Search for the cell housing the specified text and yield its [X, Y] center coordinate. 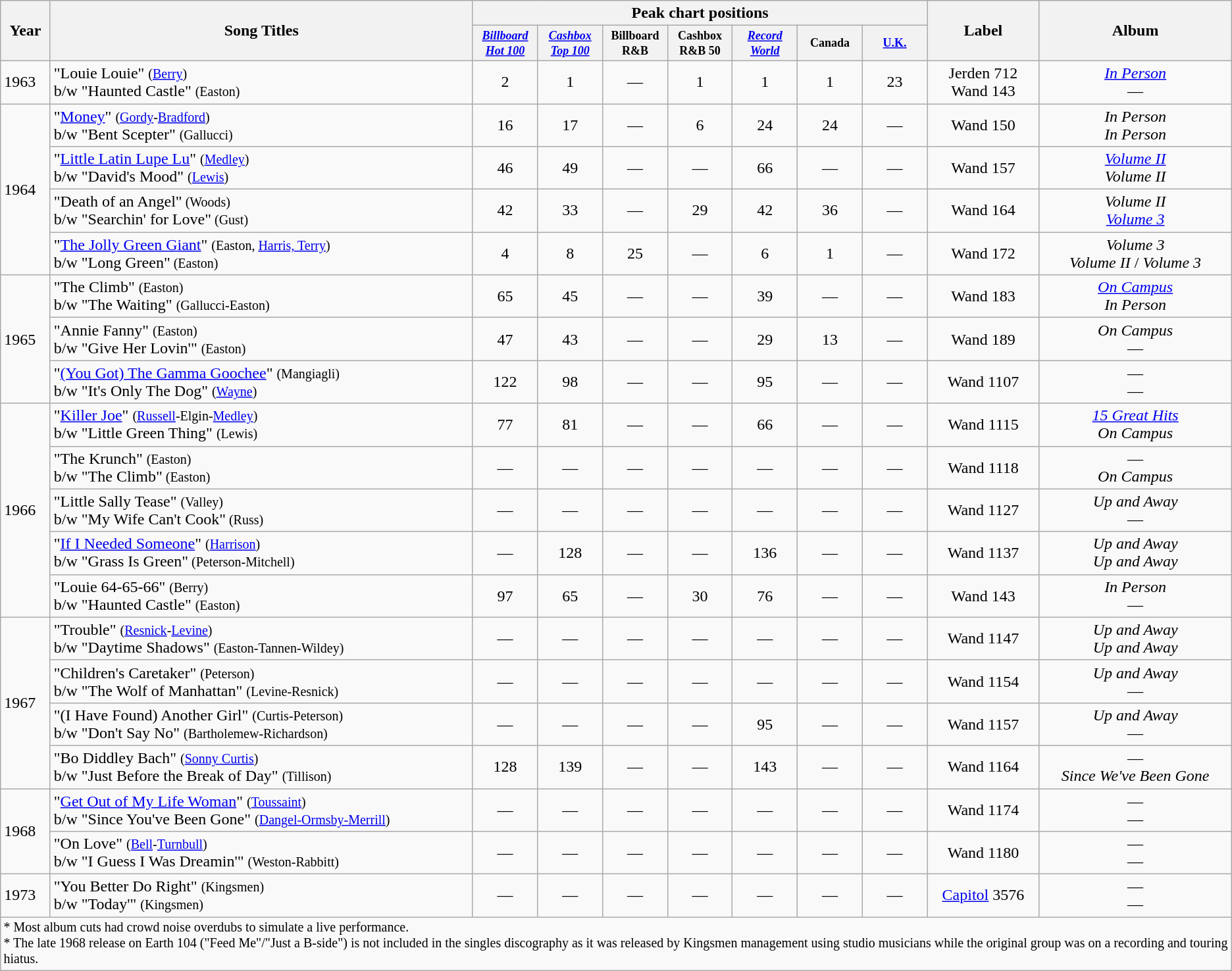
"The Krunch" (Easton)b/w "The Climb" (Easton) [261, 467]
Capitol 3576 [983, 896]
"Little Latin Lupe Lu" (Medley)b/w "David's Mood" (Lewis) [261, 168]
"On Love" (Bell-Turnbull)b/w "I Guess I Was Dreamin'" (Weston-Rabbitt) [261, 853]
1973 [26, 896]
98 [570, 382]
49 [570, 168]
39 [765, 296]
4 [505, 254]
1966 [26, 510]
Wand 1154 [983, 682]
81 [570, 425]
1965 [26, 339]
Wand 1180 [983, 853]
Wand 157 [983, 168]
Wand 164 [983, 211]
"Louie Louie" (Berry)b/w "Haunted Castle" (Easton) [261, 82]
15 Great Hits On Campus [1135, 425]
47 [505, 339]
Wand 183 [983, 296]
"(I Have Found) Another Girl" (Curtis-Peterson)b/w "Don't Say No" (Bartholemew-Richardson) [261, 724]
Billboard R&B [636, 43]
Song Titles [261, 31]
— On Campus [1135, 467]
Wand 1107 [983, 382]
77 [505, 425]
30 [700, 596]
In Person— [1135, 596]
136 [765, 553]
Peak chart positions [700, 13]
46 [505, 168]
Wand 150 [983, 125]
Wand 1147 [983, 638]
Year [26, 31]
76 [765, 596]
Wand 1115 [983, 425]
"(You Got) The Gamma Goochee" (Mangiagli) b/w "It's Only The Dog" (Wayne) [261, 382]
17 [570, 125]
"Little Sally Tease" (Valley)b/w "My Wife Can't Cook" (Russ) [261, 510]
"You Better Do Right" (Kingsmen)b/w "Today'" (Kingsmen) [261, 896]
25 [636, 254]
Billboard Hot 100 [505, 43]
Wand 1118 [983, 467]
"Annie Fanny" (Easton)b/w "Give Her Lovin'" (Easton) [261, 339]
"Money" (Gordy-Bradford)b/w "Bent Scepter" (Gallucci) [261, 125]
13 [831, 339]
—Since We've Been Gone [1135, 767]
"Trouble" (Resnick-Levine)b/w "Daytime Shadows" (Easton-Tannen-Wildey) [261, 638]
Label [983, 31]
In Person — [1135, 82]
45 [570, 296]
Canada [831, 43]
1963 [26, 82]
In Person In Person [1135, 125]
1964 [26, 189]
"Bo Diddley Bach" (Sonny Curtis)b/w "Just Before the Break of Day" (Tillison) [261, 767]
On CampusIn Person [1135, 296]
"Death of an Angel" (Woods)b/w "Searchin' for Love" (Gust) [261, 211]
"Get Out of My Life Woman" (Toussaint)b/w "Since You've Been Gone" (Dangel-Ormsby-Merrill) [261, 810]
Record World [765, 43]
139 [570, 767]
"If I Needed Someone" (Harrison)b/w "Grass Is Green" (Peterson-Mitchell) [261, 553]
Wand 1164 [983, 767]
97 [505, 596]
1968 [26, 832]
Volume 3Volume II / Volume 3 [1135, 254]
Wand 1127 [983, 510]
Volume II Volume II [1135, 168]
Wand 1174 [983, 810]
43 [570, 339]
Jerden 712 Wand 143 [983, 82]
"The Jolly Green Giant" (Easton, Harris, Terry)b/w "Long Green" (Easton) [261, 254]
"Killer Joe" (Russell-Elgin-Medley)b/w "Little Green Thing" (Lewis) [261, 425]
Cashbox R&B 50 [700, 43]
Wand 1137 [983, 553]
2 [505, 82]
23 [895, 82]
Album [1135, 31]
Wand 189 [983, 339]
36 [831, 211]
Wand 143 [983, 596]
33 [570, 211]
Wand 1157 [983, 724]
1967 [26, 703]
Volume IIVolume 3 [1135, 211]
143 [765, 767]
Wand 172 [983, 254]
122 [505, 382]
"Children's Caretaker" (Peterson)b/w "The Wolf of Manhattan" (Levine-Resnick) [261, 682]
Cashbox Top 100 [570, 43]
"Louie 64-65-66" (Berry)b/w "Haunted Castle" (Easton) [261, 596]
8 [570, 254]
U.K. [895, 43]
On Campus— [1135, 339]
16 [505, 125]
"The Climb" (Easton)b/w "The Waiting" (Gallucci-Easton) [261, 296]
